Search for the cell housing the specified text and yield its [x, y] center coordinate. 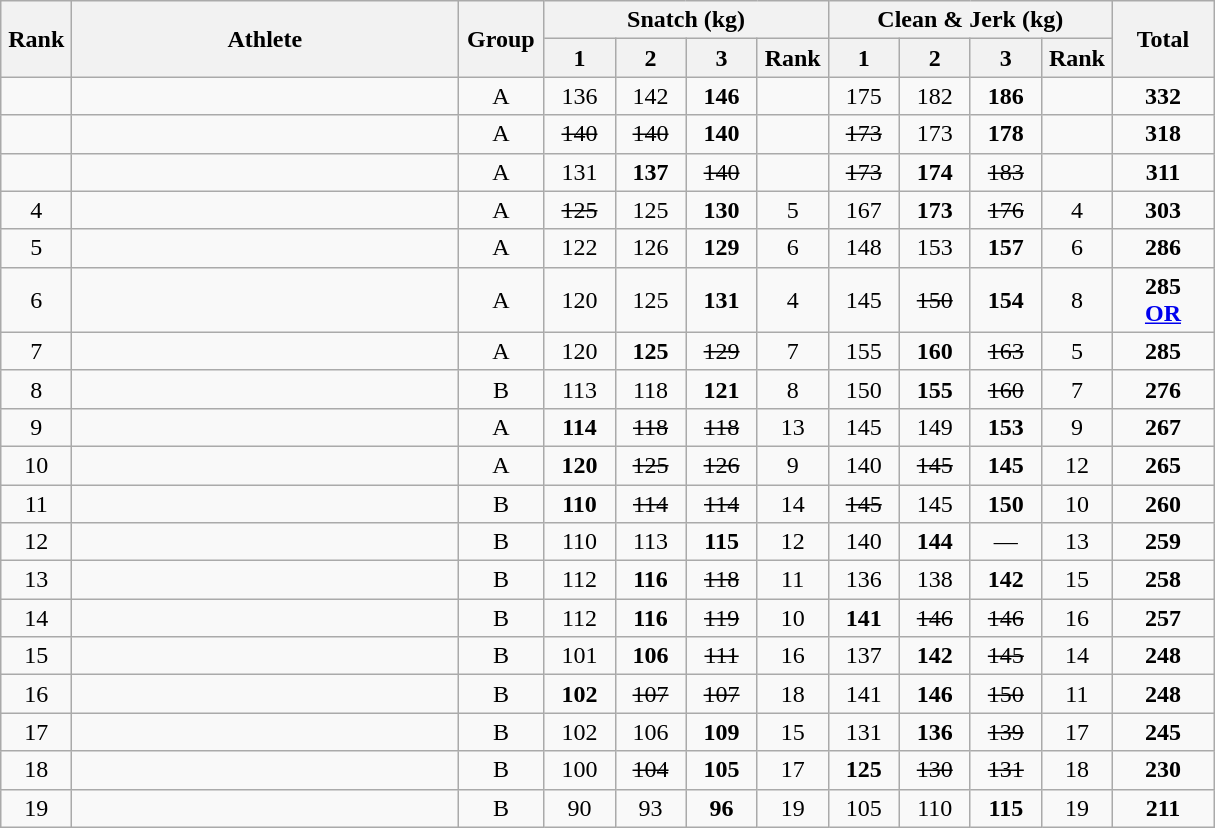
163 [1006, 351]
100 [580, 770]
104 [650, 770]
211 [1162, 808]
303 [1162, 210]
121 [722, 389]
Snatch (kg) [686, 20]
157 [1006, 248]
285 [1162, 351]
267 [1162, 427]
Group [501, 39]
148 [864, 248]
Athlete [265, 39]
286 [1162, 248]
183 [1006, 172]
265 [1162, 465]
318 [1162, 134]
259 [1162, 542]
96 [722, 808]
Clean & Jerk (kg) [970, 20]
149 [934, 427]
119 [722, 618]
311 [1162, 172]
276 [1162, 389]
90 [580, 808]
122 [580, 248]
— [1006, 542]
144 [934, 542]
174 [934, 172]
332 [1162, 96]
258 [1162, 580]
101 [580, 656]
93 [650, 808]
257 [1162, 618]
111 [722, 656]
176 [1006, 210]
109 [722, 732]
167 [864, 210]
138 [934, 580]
186 [1006, 96]
230 [1162, 770]
285OR [1162, 300]
154 [1006, 300]
182 [934, 96]
139 [1006, 732]
245 [1162, 732]
175 [864, 96]
178 [1006, 134]
Total [1162, 39]
260 [1162, 503]
